Locate the cell with the specified text and output its [x, y] center coordinate. 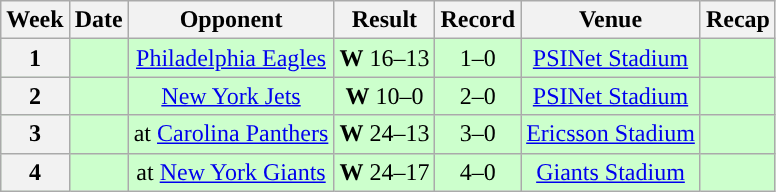
4 [35, 172]
W 10–0 [384, 96]
at New York Giants [231, 172]
1–0 [478, 58]
3–0 [478, 134]
4–0 [478, 172]
Venue [611, 20]
Ericsson Stadium [611, 134]
New York Jets [231, 96]
at Carolina Panthers [231, 134]
Record [478, 20]
2 [35, 96]
Result [384, 20]
Giants Stadium [611, 172]
Week [35, 20]
W 16–13 [384, 58]
2–0 [478, 96]
W 24–17 [384, 172]
W 24–13 [384, 134]
Date [98, 20]
3 [35, 134]
1 [35, 58]
Philadelphia Eagles [231, 58]
Opponent [231, 20]
Recap [738, 20]
